Detect which cell encompasses the target text, then output its [x, y] center coordinate. 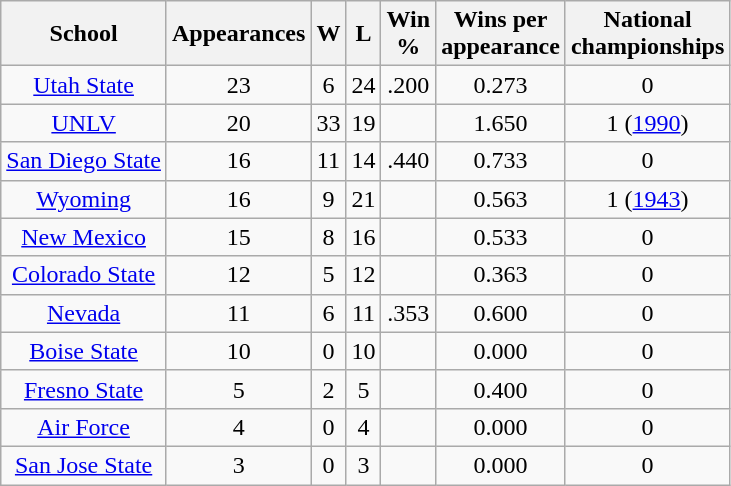
15 [238, 237]
0.563 [501, 199]
33 [328, 123]
Utah State [84, 85]
8 [328, 237]
.353 [408, 313]
24 [364, 85]
New Mexico [84, 237]
.200 [408, 85]
Win% [408, 34]
14 [364, 161]
23 [238, 85]
L [364, 34]
School [84, 34]
Colorado State [84, 275]
UNLV [84, 123]
Nevada [84, 313]
21 [364, 199]
19 [364, 123]
San Diego State [84, 161]
2 [328, 389]
Appearances [238, 34]
0.400 [501, 389]
0.273 [501, 85]
0.533 [501, 237]
Air Force [84, 427]
9 [328, 199]
1 (1990) [647, 123]
0.600 [501, 313]
Wyoming [84, 199]
0.363 [501, 275]
Boise State [84, 351]
W [328, 34]
0.733 [501, 161]
Nationalchampionships [647, 34]
San Jose State [84, 465]
Fresno State [84, 389]
1 (1943) [647, 199]
1.650 [501, 123]
.440 [408, 161]
20 [238, 123]
Wins perappearance [501, 34]
